Return [x, y] of the center of cell containing provided text 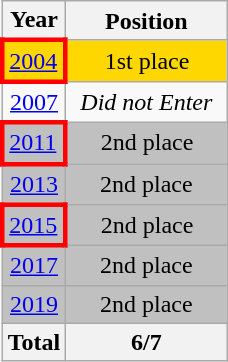
Position [146, 21]
2015 [34, 226]
1st place [146, 60]
2013 [34, 184]
2017 [34, 266]
2019 [34, 304]
Did not Enter [146, 102]
Year [34, 21]
Total [34, 342]
6/7 [146, 342]
2011 [34, 142]
2004 [34, 60]
2007 [34, 102]
